Capture the cell that displays the provided text and extract its [x, y] central coordinate. 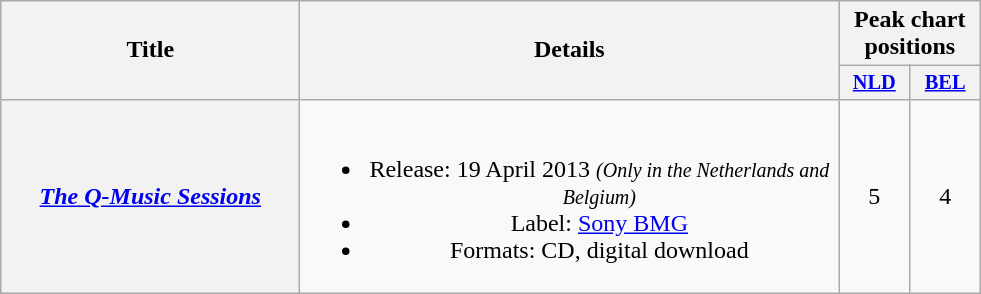
BEL [946, 83]
NLD [874, 83]
Title [150, 50]
5 [874, 196]
Peak chart positions [910, 34]
Release: 19 April 2013 (Only in the Netherlands and Belgium)Label: Sony BMGFormats: CD, digital download [570, 196]
4 [946, 196]
The Q-Music Sessions [150, 196]
Details [570, 50]
